Scan for the cell matching the given text and deliver its (x, y) coordinate at center. 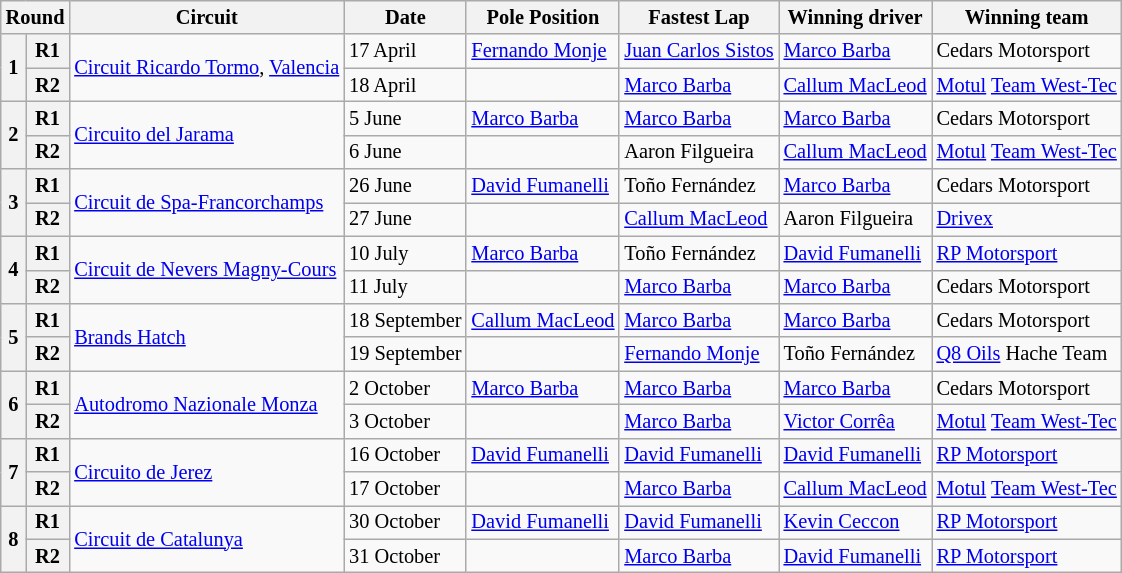
18 April (405, 85)
Circuito del Jarama (206, 134)
Victor Corrêa (856, 421)
2 (14, 134)
27 June (405, 219)
26 June (405, 186)
10 July (405, 253)
Drivex (1027, 219)
Circuit de Nevers Magny-Cours (206, 270)
4 (14, 270)
31 October (405, 556)
11 July (405, 287)
Fastest Lap (698, 17)
Winning driver (856, 17)
6 (14, 404)
Round (36, 17)
Circuit Ricardo Tormo, Valencia (206, 68)
8 (14, 538)
16 October (405, 455)
Brands Hatch (206, 336)
5 June (405, 118)
2 October (405, 388)
7 (14, 472)
Circuito de Jerez (206, 472)
1 (14, 68)
3 October (405, 421)
19 September (405, 354)
Circuit (206, 17)
Circuit de Spa-Francorchamps (206, 202)
30 October (405, 522)
Juan Carlos Sistos (698, 51)
Kevin Ceccon (856, 522)
Winning team (1027, 17)
3 (14, 202)
Date (405, 17)
6 June (405, 152)
Autodromo Nazionale Monza (206, 404)
18 September (405, 320)
Pole Position (542, 17)
5 (14, 336)
Q8 Oils Hache Team (1027, 354)
Circuit de Catalunya (206, 538)
17 April (405, 51)
17 October (405, 489)
